Pinpoint the cell where the given text exists, returning its (X, Y) midpoint coordinate. 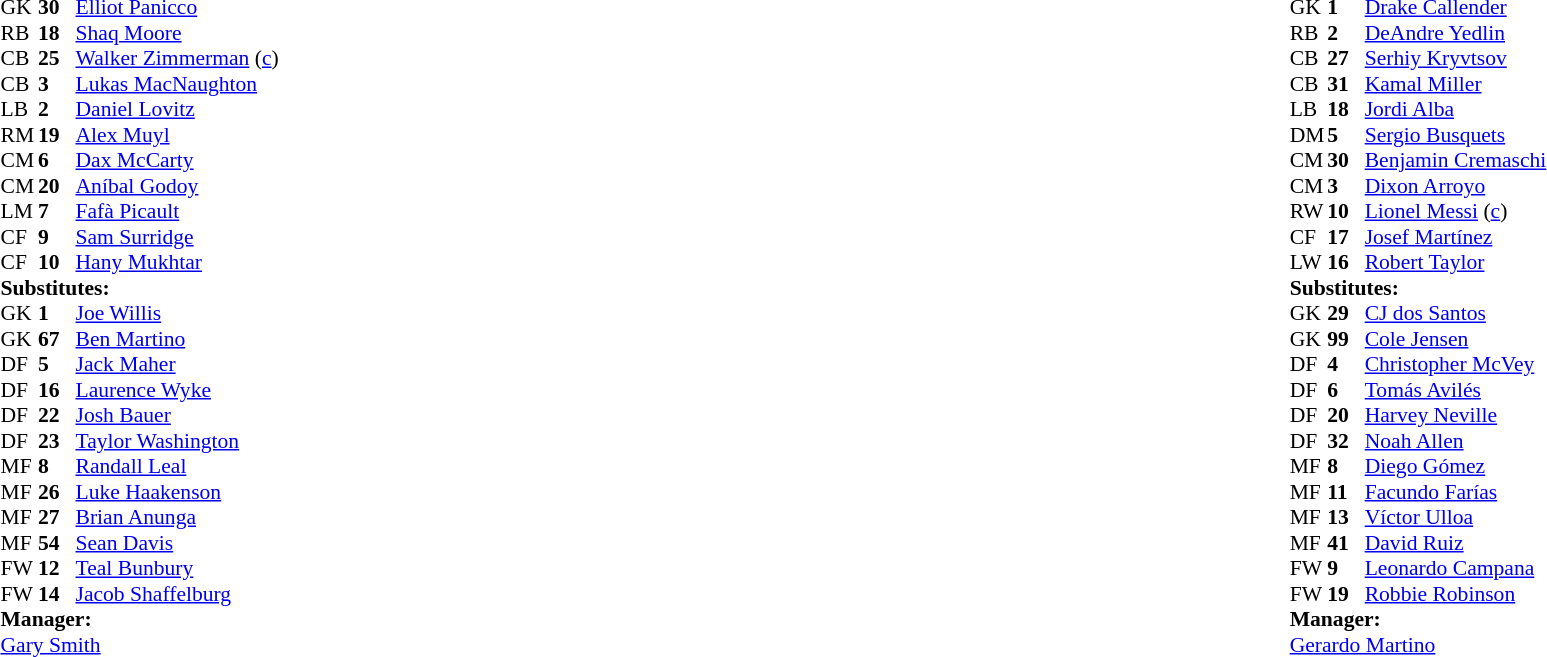
Fafà Picault (178, 211)
31 (1346, 84)
Dixon Arroyo (1456, 186)
7 (57, 211)
Walker Zimmerman (c) (178, 59)
Robert Taylor (1456, 263)
Sean Davis (178, 543)
25 (57, 59)
Daniel Lovitz (178, 109)
Benjamin Cremaschi (1456, 161)
CJ dos Santos (1456, 313)
32 (1346, 441)
Sam Surridge (178, 237)
12 (57, 569)
Tomás Avilés (1456, 390)
26 (57, 492)
Harvey Neville (1456, 415)
David Ruiz (1456, 543)
LW (1309, 263)
Teal Bunbury (178, 569)
13 (1346, 517)
Diego Gómez (1456, 467)
41 (1346, 543)
67 (57, 339)
30 (1346, 161)
Sergio Busquets (1456, 135)
Alex Muyl (178, 135)
Kamal Miller (1456, 84)
DeAndre Yedlin (1456, 33)
Serhiy Kryvtsov (1456, 59)
99 (1346, 339)
Lionel Messi (c) (1456, 211)
Josh Bauer (178, 415)
RW (1309, 211)
Christopher McVey (1456, 365)
Shaq Moore (178, 33)
Víctor Ulloa (1456, 517)
4 (1346, 365)
RM (19, 135)
LM (19, 211)
Randall Leal (178, 467)
Robbie Robinson (1456, 594)
17 (1346, 237)
Taylor Washington (178, 441)
Noah Allen (1456, 441)
Jack Maher (178, 365)
Laurence Wyke (178, 390)
DM (1309, 135)
Jacob Shaffelburg (178, 594)
1 (57, 313)
Josef Martínez (1456, 237)
Dax McCarty (178, 161)
Ben Martino (178, 339)
Jordi Alba (1456, 109)
29 (1346, 313)
Facundo Farías (1456, 492)
Brian Anunga (178, 517)
Hany Mukhtar (178, 263)
22 (57, 415)
Joe Willis (178, 313)
Aníbal Godoy (178, 186)
23 (57, 441)
Lukas MacNaughton (178, 84)
11 (1346, 492)
Luke Haakenson (178, 492)
54 (57, 543)
14 (57, 594)
Cole Jensen (1456, 339)
Leonardo Campana (1456, 569)
